Extract the [x, y] coordinate from the center of the cell holding the provided text.  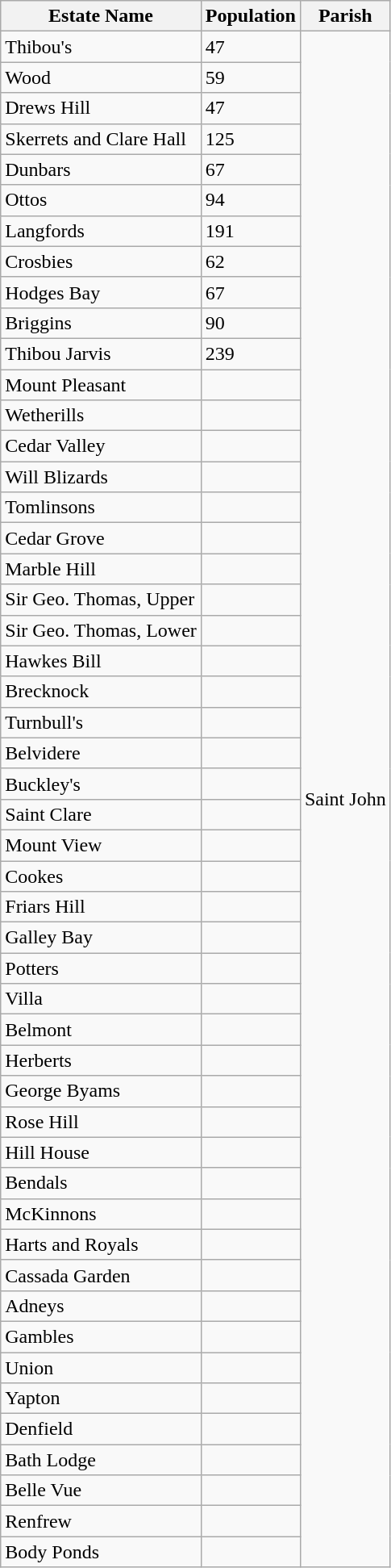
Sir Geo. Thomas, Upper [102, 600]
Friars Hill [102, 907]
Tomlinsons [102, 508]
Belmont [102, 1030]
Hodges Bay [102, 292]
Gambles [102, 1336]
94 [250, 200]
Cookes [102, 876]
Wood [102, 77]
Marble Hill [102, 569]
Saint John [345, 799]
Galley Bay [102, 938]
Skerrets and Clare Hall [102, 139]
Sir Geo. Thomas, Lower [102, 630]
Herberts [102, 1060]
Bendals [102, 1183]
239 [250, 353]
Mount View [102, 845]
Belvidere [102, 753]
Briggins [102, 323]
Yapton [102, 1399]
Renfrew [102, 1521]
Bath Lodge [102, 1460]
Denfield [102, 1429]
90 [250, 323]
62 [250, 261]
McKinnons [102, 1214]
Hill House [102, 1152]
Villa [102, 999]
Parish [345, 16]
Cassada Garden [102, 1275]
Union [102, 1368]
Wetherills [102, 416]
59 [250, 77]
Crosbies [102, 261]
Ottos [102, 200]
Body Ponds [102, 1552]
Langfords [102, 231]
Turnbull's [102, 722]
Cedar Valley [102, 446]
Brecknock [102, 692]
Population [250, 16]
Thibou Jarvis [102, 353]
Will Blizards [102, 477]
Buckley's [102, 784]
Estate Name [102, 16]
Potters [102, 968]
Cedar Grove [102, 538]
Belle Vue [102, 1491]
Harts and Royals [102, 1244]
Adneys [102, 1306]
Rose Hill [102, 1122]
125 [250, 139]
191 [250, 231]
Drews Hill [102, 108]
Saint Clare [102, 814]
Dunbars [102, 169]
Mount Pleasant [102, 385]
George Byams [102, 1091]
Thibou's [102, 47]
Hawkes Bill [102, 661]
